Extract the (X, Y) coordinate from the center of the cell holding the provided text.  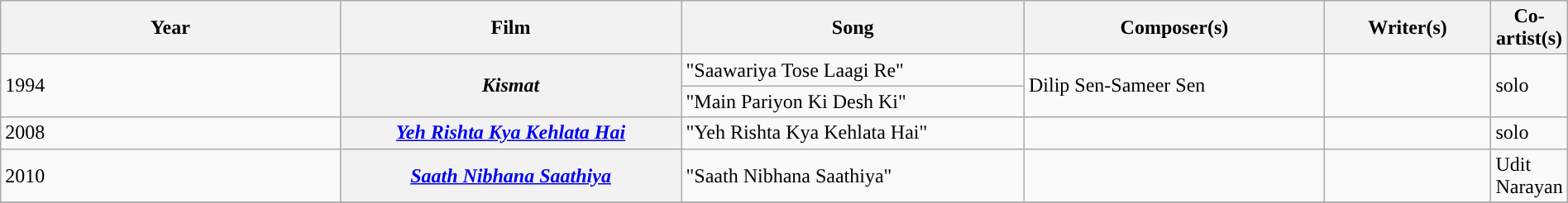
"Main Pariyon Ki Desh Ki" (853, 101)
Writer(s) (1408, 28)
"Saath Nibhana Saathiya" (853, 175)
2008 (170, 133)
"Yeh Rishta Kya Kehlata Hai" (853, 133)
Kismat (511, 86)
Song (853, 28)
"Saawariya Tose Laagi Re" (853, 70)
Saath Nibhana Saathiya (511, 175)
2010 (170, 175)
Dilip Sen-Sameer Sen (1174, 86)
Udit Narayan (1529, 175)
1994 (170, 86)
Yeh Rishta Kya Kehlata Hai (511, 133)
Composer(s) (1174, 28)
Film (511, 28)
Co-artist(s) (1529, 28)
Year (170, 28)
